Return (x, y) of the center of cell containing provided text 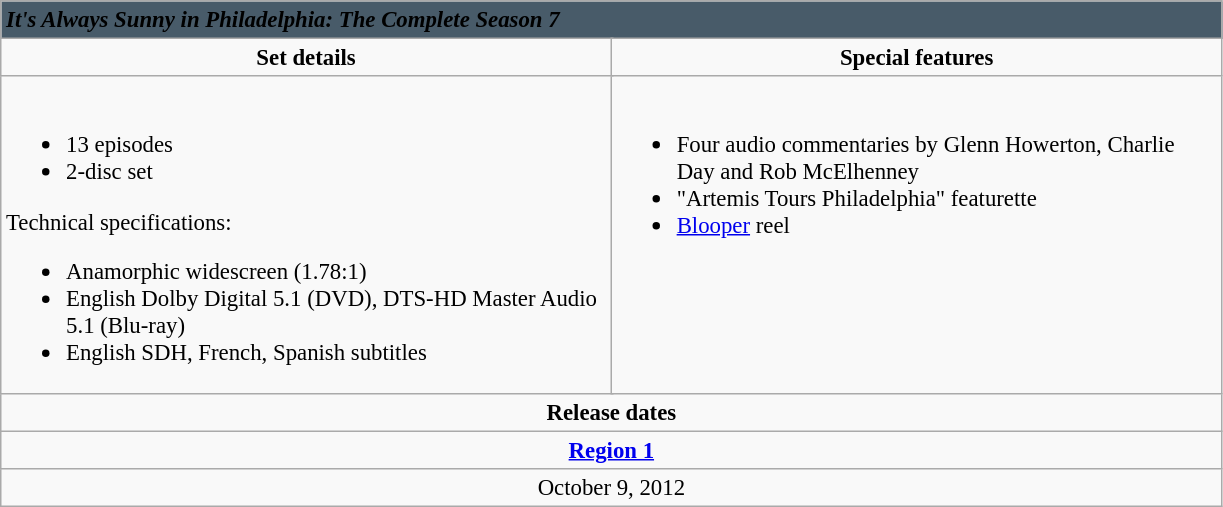
It's Always Sunny in Philadelphia: The Complete Season 7 (612, 20)
Four audio commentaries by Glenn Howerton, Charlie Day and Rob McElhenney"Artemis Tours Philadelphia" featuretteBlooper reel (916, 235)
Special features (916, 58)
Set details (306, 58)
Release dates (612, 413)
October 9, 2012 (612, 488)
Region 1 (612, 450)
